Scan for the cell matching the given text and deliver its [X, Y] coordinate at center. 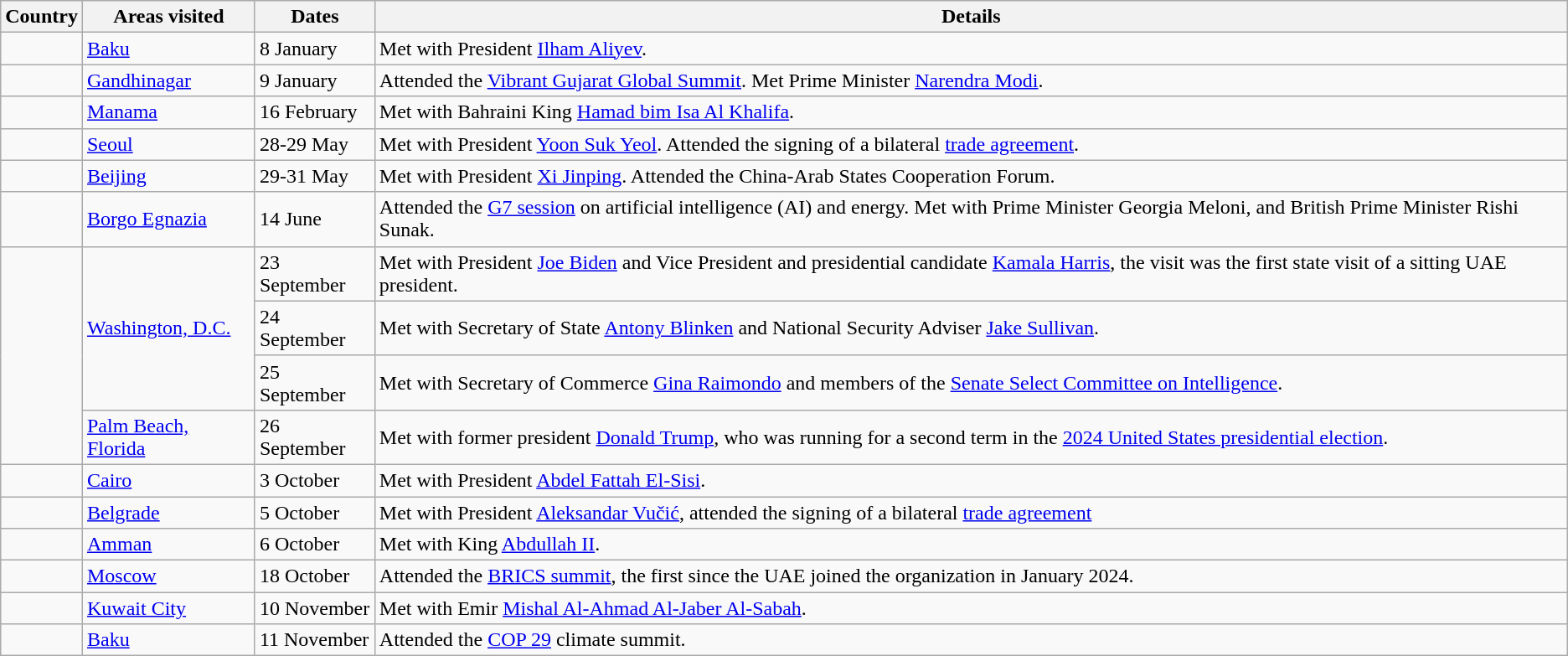
Moscow [168, 576]
Areas visited [168, 17]
Met with Bahraini King Hamad bim Isa Al Khalifa. [971, 112]
14 June [315, 220]
Attended the G7 session on artificial intelligence (AI) and energy. Met with Prime Minister Georgia Meloni, and British Prime Minister Rishi Sunak. [971, 220]
24 September [315, 328]
8 January [315, 49]
18 October [315, 576]
3 October [315, 480]
Borgo Egnazia [168, 220]
Attended the Vibrant Gujarat Global Summit. Met Prime Minister Narendra Modi. [971, 80]
23 September [315, 273]
16 February [315, 112]
Cairo [168, 480]
Met with Emir Mishal Al-Ahmad Al-Jaber Al-Sabah. [971, 608]
Met with President Yoon Suk Yeol. Attended the signing of a bilateral trade agreement. [971, 144]
Met with President Xi Jinping. Attended the China-Arab States Cooperation Forum. [971, 176]
6 October [315, 545]
Amman [168, 545]
Gandhinagar [168, 80]
Kuwait City [168, 608]
Dates [315, 17]
25 September [315, 382]
Washington, D.C. [168, 328]
Met with Secretary of Commerce Gina Raimondo and members of the Senate Select Committee on Intelligence. [971, 382]
28-29 May [315, 144]
11 November [315, 640]
Beijing [168, 176]
Palm Beach, Florida [168, 437]
Met with President Aleksandar Vučić, attended the signing of a bilateral trade agreement [971, 512]
Met with President Ilham Aliyev. [971, 49]
26 September [315, 437]
Belgrade [168, 512]
Met with former president Donald Trump, who was running for a second term in the 2024 United States presidential election. [971, 437]
9 January [315, 80]
5 October [315, 512]
Met with President Abdel Fattah El-Sisi. [971, 480]
Seoul [168, 144]
Manama [168, 112]
Attended the BRICS summit, the first since the UAE joined the organization in January 2024. [971, 576]
Details [971, 17]
Attended the COP 29 climate summit. [971, 640]
Country [42, 17]
Met with Secretary of State Antony Blinken and National Security Adviser Jake Sullivan. [971, 328]
10 November [315, 608]
Met with King Abdullah II. [971, 545]
29-31 May [315, 176]
